Pinpoint the cell where the given text exists, returning its (x, y) midpoint coordinate. 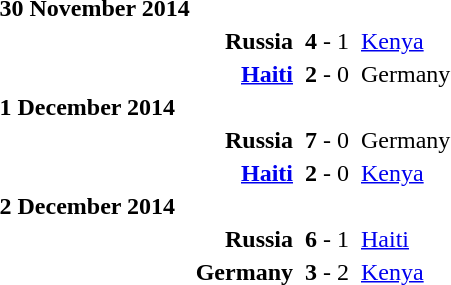
7 - 0 (328, 140)
6 - 1 (328, 239)
4 - 1 (328, 41)
